Scan for the cell matching the given text and deliver its (X, Y) coordinate at center. 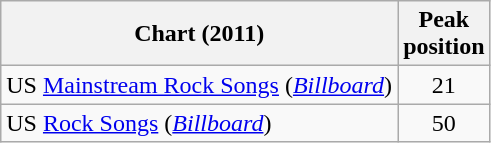
Peakposition (444, 34)
21 (444, 85)
US Mainstream Rock Songs (Billboard) (200, 85)
US Rock Songs (Billboard) (200, 123)
Chart (2011) (200, 34)
50 (444, 123)
